Pinpoint the cell where the given text exists, returning its [X, Y] midpoint coordinate. 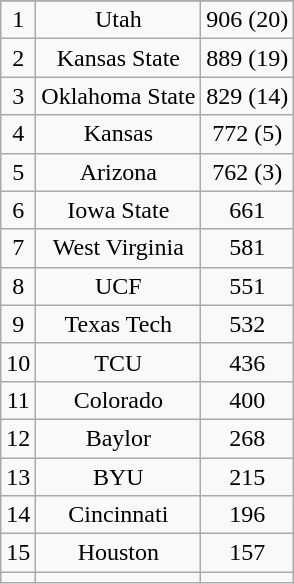
Utah [118, 20]
532 [248, 324]
5 [18, 172]
BYU [118, 477]
UCF [118, 286]
829 (14) [248, 96]
11 [18, 400]
8 [18, 286]
772 (5) [248, 134]
3 [18, 96]
400 [248, 400]
906 (20) [248, 20]
12 [18, 438]
10 [18, 362]
581 [248, 248]
West Virginia [118, 248]
Oklahoma State [118, 96]
Arizona [118, 172]
4 [18, 134]
2 [18, 58]
Kansas [118, 134]
Houston [118, 553]
661 [248, 210]
157 [248, 553]
14 [18, 515]
13 [18, 477]
762 (3) [248, 172]
1 [18, 20]
889 (19) [248, 58]
196 [248, 515]
6 [18, 210]
268 [248, 438]
Colorado [118, 400]
215 [248, 477]
9 [18, 324]
Cincinnati [118, 515]
TCU [118, 362]
15 [18, 553]
Texas Tech [118, 324]
551 [248, 286]
7 [18, 248]
Iowa State [118, 210]
436 [248, 362]
Kansas State [118, 58]
Baylor [118, 438]
